Extract the (X, Y) coordinate from the center of the cell holding the provided text.  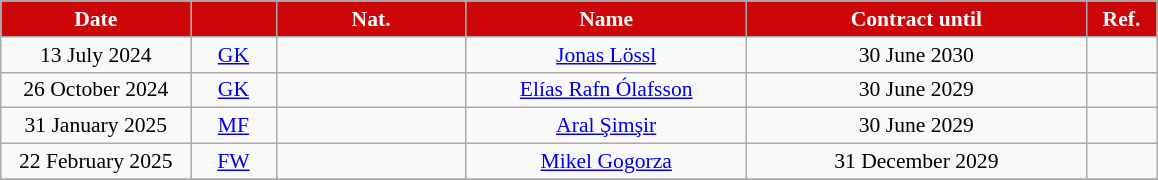
30 June 2030 (916, 55)
FW (234, 162)
Ref. (1121, 19)
Nat. (371, 19)
31 January 2025 (96, 126)
Jonas Lössl (606, 55)
Mikel Gogorza (606, 162)
26 October 2024 (96, 90)
31 December 2029 (916, 162)
Contract until (916, 19)
Aral Şimşir (606, 126)
Name (606, 19)
MF (234, 126)
Date (96, 19)
Elías Rafn Ólafsson (606, 90)
22 February 2025 (96, 162)
13 July 2024 (96, 55)
